Search for the cell housing the specified text and yield its (X, Y) center coordinate. 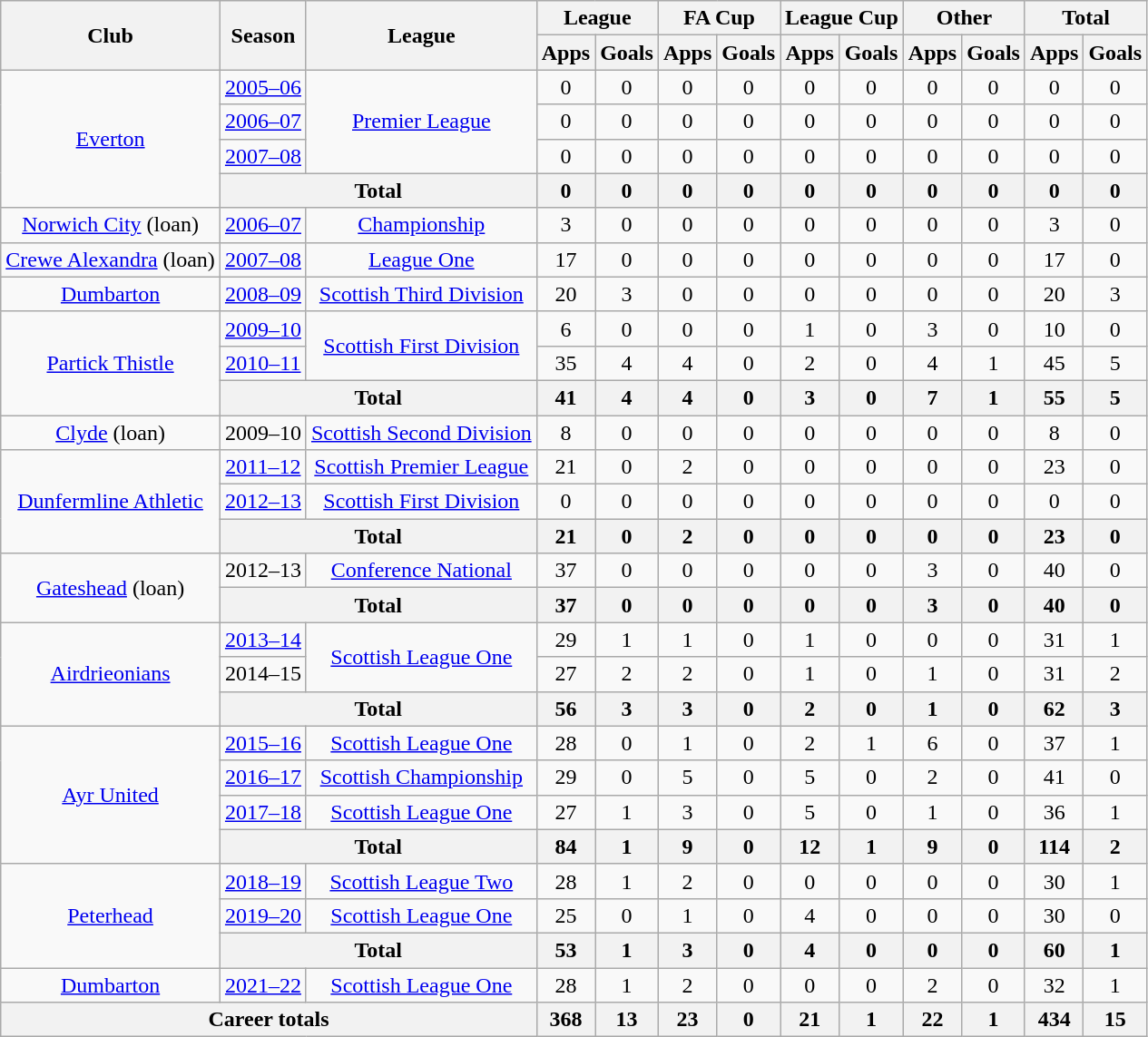
Club (111, 35)
Scottish Second Division (421, 433)
434 (1054, 1020)
Other (964, 18)
62 (1054, 709)
2005–06 (263, 87)
7 (932, 397)
2018–19 (263, 881)
56 (565, 709)
114 (1054, 846)
Everton (111, 139)
2014–15 (263, 674)
15 (1115, 1020)
Scottish Premier League (421, 467)
36 (1054, 812)
2019–20 (263, 915)
368 (565, 1020)
2016–17 (263, 778)
2008–09 (263, 294)
FA Cup (719, 18)
Ayr United (111, 795)
84 (565, 846)
2015–16 (263, 743)
2011–12 (263, 467)
Peterhead (111, 915)
Gateshead (loan) (111, 588)
2013–14 (263, 640)
Career totals (269, 1020)
Crewe Alexandra (loan) (111, 259)
Scottish League Two (421, 881)
35 (565, 363)
Partick Thistle (111, 363)
22 (932, 1020)
53 (565, 950)
12 (809, 846)
2010–11 (263, 363)
League One (421, 259)
2017–18 (263, 812)
League Cup (842, 18)
Season (263, 35)
Dunfermline Athletic (111, 502)
32 (1054, 984)
13 (627, 1020)
Scottish Championship (421, 778)
45 (1054, 363)
Clyde (loan) (111, 433)
55 (1054, 397)
Norwich City (loan) (111, 225)
Scottish Third Division (421, 294)
60 (1054, 950)
Premier League (421, 122)
10 (1054, 328)
2021–22 (263, 984)
Conference National (421, 571)
Airdrieonians (111, 674)
25 (565, 915)
Championship (421, 225)
